Provide the (x, y) coordinate of the cell's center where the given text is located.  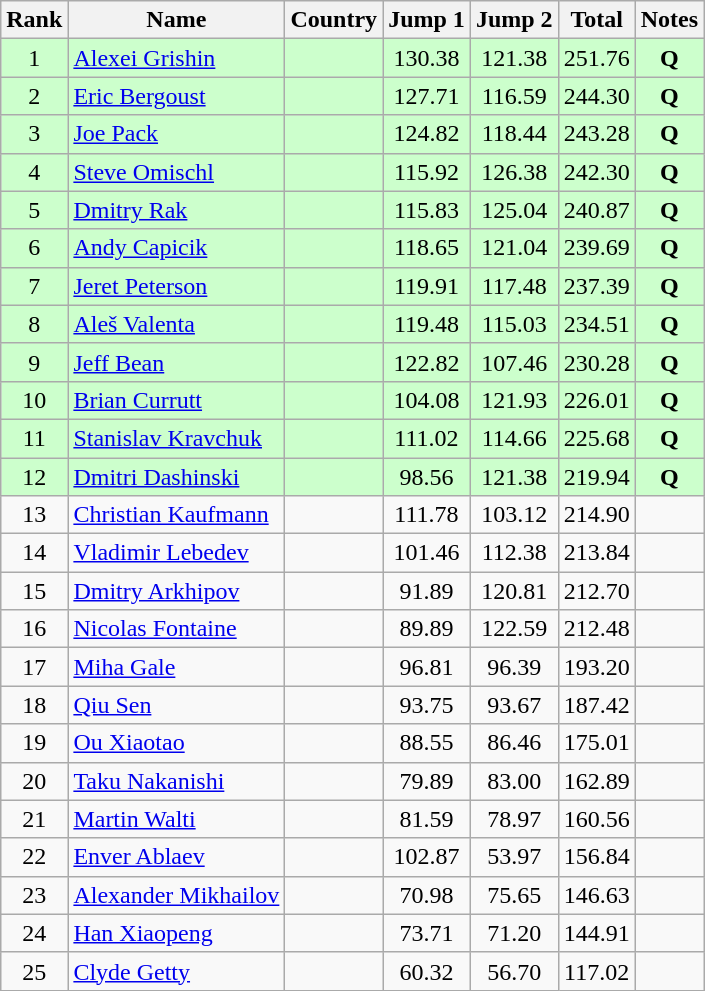
98.56 (427, 477)
86.46 (514, 743)
Stanislav Kravchuk (176, 438)
234.51 (596, 324)
119.48 (427, 324)
56.70 (514, 971)
130.38 (427, 58)
81.59 (427, 819)
Enver Ablaev (176, 857)
212.48 (596, 629)
219.94 (596, 477)
Dmitry Rak (176, 210)
10 (34, 400)
20 (34, 781)
Name (176, 20)
25 (34, 971)
Jump 1 (427, 20)
Jump 2 (514, 20)
119.91 (427, 286)
239.69 (596, 248)
Total (596, 20)
242.30 (596, 172)
115.83 (427, 210)
121.04 (514, 248)
Jeff Bean (176, 362)
Vladimir Lebedev (176, 553)
19 (34, 743)
Alexei Grishin (176, 58)
212.70 (596, 591)
112.38 (514, 553)
214.90 (596, 515)
225.68 (596, 438)
156.84 (596, 857)
Notes (669, 20)
Christian Kaufmann (176, 515)
93.75 (427, 705)
73.71 (427, 933)
93.67 (514, 705)
162.89 (596, 781)
107.46 (514, 362)
146.63 (596, 895)
11 (34, 438)
244.30 (596, 96)
Steve Omischl (176, 172)
116.59 (514, 96)
24 (34, 933)
23 (34, 895)
Alexander Mikhailov (176, 895)
15 (34, 591)
Miha Gale (176, 667)
230.28 (596, 362)
21 (34, 819)
Country (334, 20)
2 (34, 96)
Han Xiaopeng (176, 933)
127.71 (427, 96)
104.08 (427, 400)
187.42 (596, 705)
3 (34, 134)
193.20 (596, 667)
125.04 (514, 210)
118.65 (427, 248)
Andy Capicik (176, 248)
114.66 (514, 438)
237.39 (596, 286)
14 (34, 553)
16 (34, 629)
213.84 (596, 553)
71.20 (514, 933)
240.87 (596, 210)
124.82 (427, 134)
Dmitry Arkhipov (176, 591)
22 (34, 857)
88.55 (427, 743)
160.56 (596, 819)
126.38 (514, 172)
111.02 (427, 438)
120.81 (514, 591)
226.01 (596, 400)
83.00 (514, 781)
5 (34, 210)
102.87 (427, 857)
75.65 (514, 895)
53.97 (514, 857)
6 (34, 248)
251.76 (596, 58)
175.01 (596, 743)
Clyde Getty (176, 971)
144.91 (596, 933)
7 (34, 286)
Joe Pack (176, 134)
115.03 (514, 324)
117.48 (514, 286)
Brian Currutt (176, 400)
101.46 (427, 553)
13 (34, 515)
Nicolas Fontaine (176, 629)
122.82 (427, 362)
111.78 (427, 515)
18 (34, 705)
Eric Bergoust (176, 96)
9 (34, 362)
Dmitri Dashinski (176, 477)
70.98 (427, 895)
118.44 (514, 134)
Aleš Valenta (176, 324)
4 (34, 172)
91.89 (427, 591)
79.89 (427, 781)
Jeret Peterson (176, 286)
122.59 (514, 629)
96.81 (427, 667)
96.39 (514, 667)
60.32 (427, 971)
103.12 (514, 515)
121.93 (514, 400)
89.89 (427, 629)
Ou Xiaotao (176, 743)
1 (34, 58)
12 (34, 477)
8 (34, 324)
117.02 (596, 971)
Qiu Sen (176, 705)
17 (34, 667)
78.97 (514, 819)
Martin Walti (176, 819)
115.92 (427, 172)
243.28 (596, 134)
Taku Nakanishi (176, 781)
Rank (34, 20)
